From the cell containing the given text, extract its center point as (x, y) coordinate. 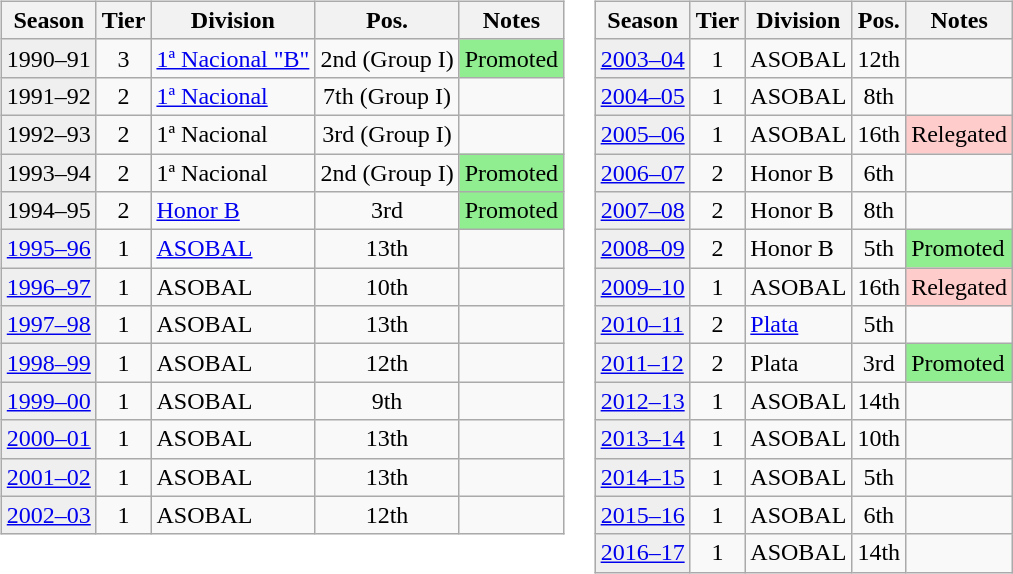
1990–91 (48, 58)
2005–06 (642, 134)
3rd (Group I) (387, 134)
2007–08 (642, 211)
9th (387, 401)
7th (Group I) (387, 96)
1ª Nacional "B" (233, 58)
2015–16 (642, 515)
3 (124, 58)
1993–94 (48, 173)
2014–15 (642, 477)
2004–05 (642, 96)
2000–01 (48, 439)
2002–03 (48, 515)
1999–00 (48, 401)
2013–14 (642, 439)
2012–13 (642, 401)
2008–09 (642, 249)
2010–11 (642, 325)
2006–07 (642, 173)
1996–97 (48, 287)
2016–17 (642, 553)
1994–95 (48, 211)
2009–10 (642, 287)
1997–98 (48, 325)
2011–12 (642, 363)
2003–04 (642, 58)
1992–93 (48, 134)
1995–96 (48, 249)
1998–99 (48, 363)
1991–92 (48, 96)
2001–02 (48, 477)
